Find where the given text appears and provide that cell's center as [x, y] coordinate. 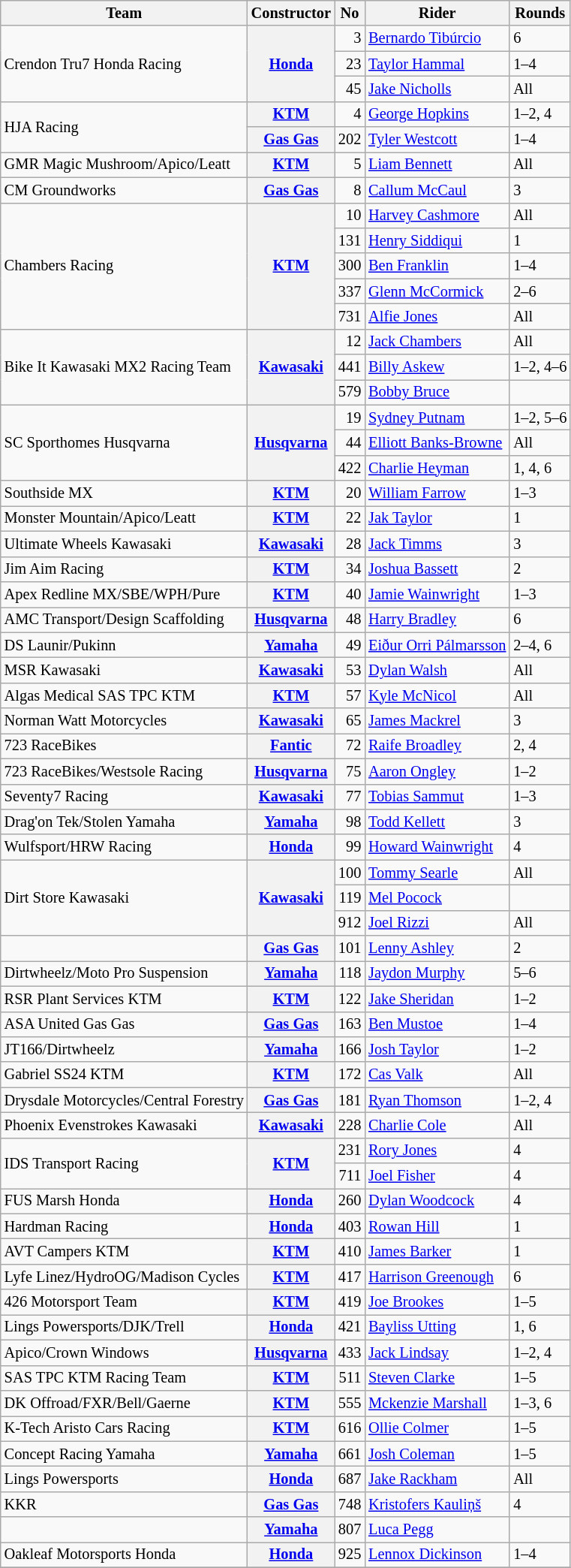
100 [350, 873]
Ben Franklin [437, 266]
166 [350, 1049]
Seventy7 Racing [125, 797]
20 [350, 493]
45 [350, 89]
Raife Broadley [437, 746]
Dirt Store Kawasaki [125, 898]
Sydney Putnam [437, 418]
Kyle McNicol [437, 695]
DK Offroad/FXR/Bell/Gaerne [125, 1403]
Wulfsport/HRW Racing [125, 847]
Ben Mustoe [437, 1024]
Gabriel SS24 KTM [125, 1075]
426 Motorsport Team [125, 1302]
IDS Transport Racing [125, 1162]
Jaydon Murphy [437, 973]
2–6 [540, 291]
Tobias Sammut [437, 797]
122 [350, 999]
300 [350, 266]
Jim Aim Racing [125, 569]
Eiður Orri Pálmarsson [437, 645]
Tommy Searle [437, 873]
Algas Medical SAS TPC KTM [125, 695]
Jack Timms [437, 544]
Bobby Bruce [437, 392]
5 [350, 164]
Rowan Hill [437, 1226]
Elliott Banks-Browne [437, 442]
Joel Rizzi [437, 923]
Lings Powersports/DJK/Trell [125, 1327]
410 [350, 1252]
HJA Racing [125, 126]
Henry Siddiqui [437, 240]
2–4, 6 [540, 645]
22 [350, 518]
723 RaceBikes/Westsole Racing [125, 771]
912 [350, 923]
421 [350, 1327]
Jak Taylor [437, 518]
Mel Pocock [437, 897]
Bayliss Utting [437, 1327]
Bike It Kawasaki MX2 Racing Team [125, 366]
337 [350, 291]
925 [350, 1554]
23 [350, 64]
Ollie Colmer [437, 1428]
Luca Pegg [437, 1530]
511 [350, 1378]
Apico/Crown Windows [125, 1352]
Charlie Cole [437, 1125]
555 [350, 1403]
Kristofers Kauliņš [437, 1504]
12 [350, 342]
28 [350, 544]
Rounds [540, 13]
1, 4, 6 [540, 468]
99 [350, 847]
Dylan Woodcock [437, 1201]
Lings Powersports [125, 1479]
723 RaceBikes [125, 746]
Concept Racing Yamaha [125, 1454]
Norman Watt Motorcycles [125, 721]
98 [350, 822]
417 [350, 1277]
Constructor [291, 13]
34 [350, 569]
748 [350, 1504]
433 [350, 1352]
Monster Mountain/Apico/Leatt [125, 518]
Josh Coleman [437, 1454]
Mckenzie Marshall [437, 1403]
5–6 [540, 973]
Oakleaf Motorsports Honda [125, 1554]
260 [350, 1201]
Ryan Thomson [437, 1100]
Lyfe Linez/HydroOG/Madison Cycles [125, 1277]
118 [350, 973]
AMC Transport/Design Scaffolding [125, 620]
Apex Redline MX/SBE/WPH/Pure [125, 594]
661 [350, 1454]
72 [350, 746]
Crendon Tru7 Honda Racing [125, 63]
19 [350, 418]
687 [350, 1479]
40 [350, 594]
No [350, 13]
Lennox Dickinson [437, 1554]
119 [350, 897]
Bernardo Tibúrcio [437, 38]
RSR Plant Services KTM [125, 999]
1–2, 5–6 [540, 418]
441 [350, 367]
Ultimate Wheels Kawasaki [125, 544]
403 [350, 1226]
Jack Chambers [437, 342]
Steven Clarke [437, 1378]
Alfie Jones [437, 316]
Phoenix Evenstrokes Kawasaki [125, 1125]
Southside MX [125, 493]
CM Groundworks [125, 190]
Rider [437, 13]
Taylor Hammal [437, 64]
75 [350, 771]
Jack Lindsay [437, 1352]
Jake Nicholls [437, 89]
1–3, 6 [540, 1403]
172 [350, 1075]
Liam Bennett [437, 164]
65 [350, 721]
Todd Kellett [437, 822]
1, 6 [540, 1327]
K-Tech Aristo Cars Racing [125, 1428]
William Farrow [437, 493]
422 [350, 468]
48 [350, 620]
Callum McCaul [437, 190]
JT166/Dirtwheelz [125, 1049]
Team [125, 13]
2, 4 [540, 746]
George Hopkins [437, 114]
Joe Brookes [437, 1302]
MSR Kawasaki [125, 670]
101 [350, 948]
616 [350, 1428]
James Mackrel [437, 721]
Rory Jones [437, 1150]
ASA United Gas Gas [125, 1024]
Harrison Greenough [437, 1277]
SAS TPC KTM Racing Team [125, 1378]
711 [350, 1176]
Fantic [291, 746]
SC Sporthomes Husqvarna [125, 443]
44 [350, 442]
181 [350, 1100]
Cas Valk [437, 1075]
579 [350, 392]
731 [350, 316]
Aaron Ongley [437, 771]
Jake Rackham [437, 1479]
Drag'on Tek/Stolen Yamaha [125, 822]
131 [350, 240]
James Barker [437, 1252]
Chambers Racing [125, 266]
10 [350, 216]
Howard Wainwright [437, 847]
231 [350, 1150]
FUS Marsh Honda [125, 1201]
Harry Bradley [437, 620]
Glenn McCormick [437, 291]
53 [350, 670]
Dirtwheelz/Moto Pro Suspension [125, 973]
Joel Fisher [437, 1176]
Jake Sheridan [437, 999]
Joshua Bassett [437, 569]
163 [350, 1024]
KKR [125, 1504]
GMR Magic Mushroom/Apico/Leatt [125, 164]
Drysdale Motorcycles/Central Forestry [125, 1100]
1–2, 4–6 [540, 367]
Tyler Westcott [437, 140]
Josh Taylor [437, 1049]
228 [350, 1125]
Billy Askew [437, 367]
Charlie Heyman [437, 468]
77 [350, 797]
202 [350, 140]
Jamie Wainwright [437, 594]
DS Launir/Pukinn [125, 645]
Lenny Ashley [437, 948]
8 [350, 190]
419 [350, 1302]
Dylan Walsh [437, 670]
49 [350, 645]
Harvey Cashmore [437, 216]
57 [350, 695]
AVT Campers KTM [125, 1252]
Hardman Racing [125, 1226]
807 [350, 1530]
